Return the (X, Y) coordinate for the center point of the cell that contains the specified text.  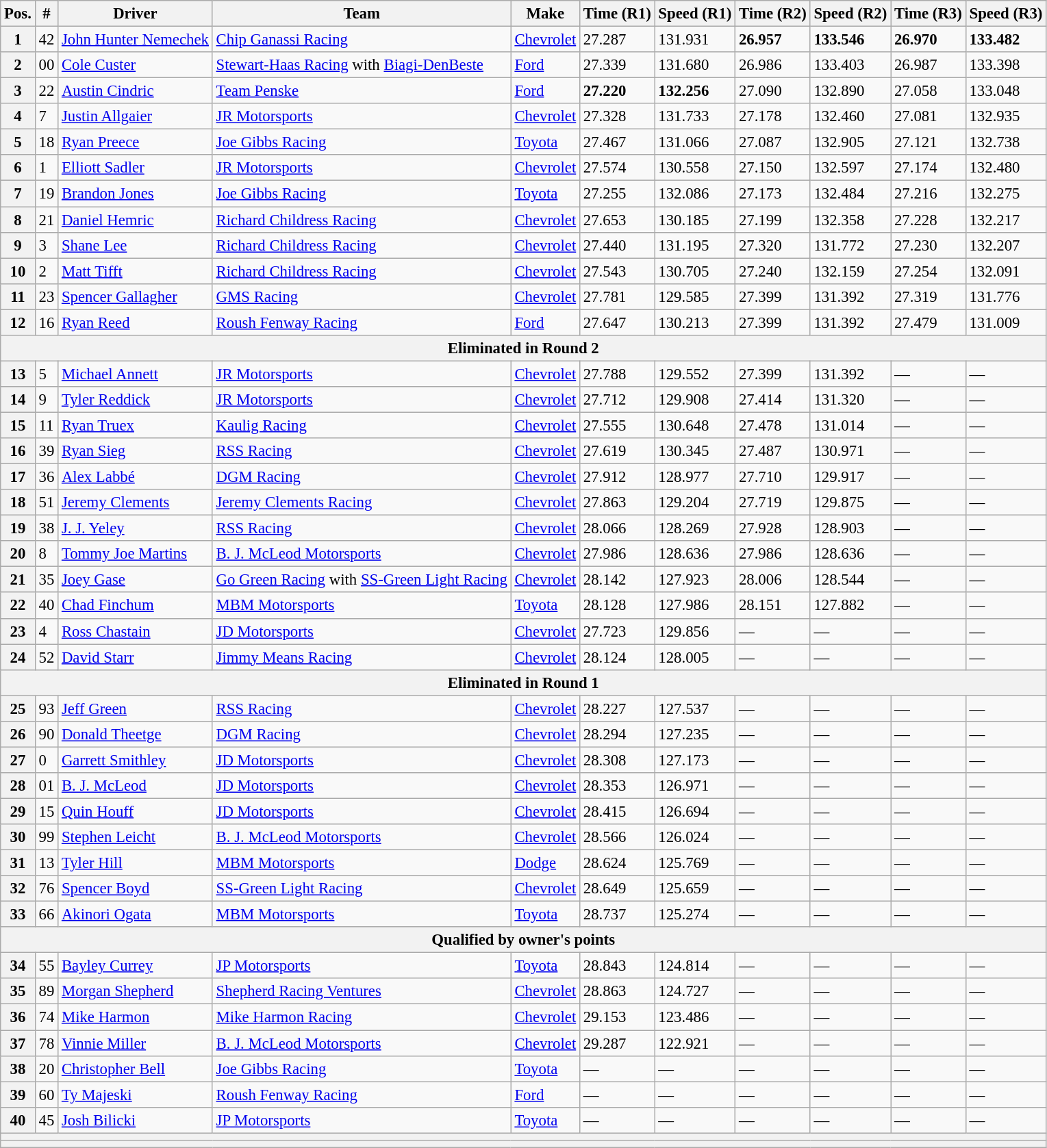
Cole Custer (136, 65)
27.090 (773, 91)
Elliott Sadler (136, 168)
27.254 (929, 271)
131.014 (850, 425)
Team (362, 14)
27.240 (773, 271)
27.058 (929, 91)
Eliminated in Round 1 (523, 683)
129.856 (695, 631)
66 (47, 915)
27.574 (618, 168)
27.543 (618, 271)
28.624 (618, 863)
27.414 (773, 400)
Qualified by owner's points (523, 940)
Ryan Preece (136, 142)
45 (47, 1120)
Ryan Sieg (136, 451)
27.647 (618, 322)
Chad Finchum (136, 606)
Driver (136, 14)
27.863 (618, 502)
Matt Tifft (136, 271)
131.009 (1006, 322)
99 (47, 837)
27.928 (773, 528)
132.484 (850, 194)
130.705 (695, 271)
26.987 (929, 65)
27.328 (618, 116)
27.653 (618, 220)
133.546 (850, 40)
Spencer Gallagher (136, 296)
Ty Majeski (136, 1095)
Garrett Smithley (136, 760)
27.723 (618, 631)
Time (R1) (618, 14)
Dodge (545, 863)
131.931 (695, 40)
132.207 (1006, 245)
Joey Gase (136, 580)
129.917 (850, 477)
Tyler Hill (136, 863)
127.986 (695, 606)
Jeff Green (136, 709)
Speed (R2) (850, 14)
128.903 (850, 528)
130.345 (695, 451)
60 (47, 1095)
132.091 (1006, 271)
28.142 (618, 580)
27.220 (618, 91)
Vinnie Miller (136, 1043)
Shepherd Racing Ventures (362, 992)
Speed (R1) (695, 14)
Tyler Reddick (136, 400)
29.153 (618, 1017)
Mike Harmon Racing (362, 1017)
Go Green Racing with SS-Green Light Racing (362, 580)
89 (47, 992)
27.228 (929, 220)
128.269 (695, 528)
90 (47, 735)
132.890 (850, 91)
127.173 (695, 760)
Stephen Leicht (136, 837)
Brandon Jones (136, 194)
130.971 (850, 451)
28.006 (773, 580)
26.986 (773, 65)
Jimmy Means Racing (362, 657)
Speed (R3) (1006, 14)
28.863 (618, 992)
126.694 (695, 811)
132.905 (850, 142)
132.738 (1006, 142)
126.971 (695, 786)
27.199 (773, 220)
129.552 (695, 374)
Mike Harmon (136, 1017)
John Hunter Nemechek (136, 40)
131.066 (695, 142)
27.712 (618, 400)
Akinori Ogata (136, 915)
52 (47, 657)
27.150 (773, 168)
130.558 (695, 168)
127.923 (695, 580)
Ryan Reed (136, 322)
GMS Racing (362, 296)
37 (18, 1043)
34 (18, 966)
28.415 (618, 811)
Austin Cindric (136, 91)
27.619 (618, 451)
27.912 (618, 477)
130.213 (695, 322)
32 (18, 889)
28.066 (618, 528)
14 (18, 400)
27.781 (618, 296)
78 (47, 1043)
17 (18, 477)
# (47, 14)
130.648 (695, 425)
124.727 (695, 992)
00 (47, 65)
129.908 (695, 400)
127.882 (850, 606)
Daniel Hemric (136, 220)
131.680 (695, 65)
J. J. Yeley (136, 528)
132.217 (1006, 220)
27.555 (618, 425)
131.772 (850, 245)
29 (18, 811)
27.478 (773, 425)
129.204 (695, 502)
28.843 (618, 966)
125.659 (695, 889)
30 (18, 837)
28.128 (618, 606)
27 (18, 760)
28.737 (618, 915)
27.788 (618, 374)
129.875 (850, 502)
Morgan Shepherd (136, 992)
01 (47, 786)
133.048 (1006, 91)
Ryan Truex (136, 425)
28.294 (618, 735)
Tommy Joe Martins (136, 554)
Stewart-Haas Racing with Biagi-DenBeste (362, 65)
27.467 (618, 142)
27.230 (929, 245)
27.216 (929, 194)
27.320 (773, 245)
132.275 (1006, 194)
SS-Green Light Racing (362, 889)
133.403 (850, 65)
132.086 (695, 194)
33 (18, 915)
125.769 (695, 863)
129.585 (695, 296)
28.124 (618, 657)
26.970 (929, 40)
133.398 (1006, 65)
28 (18, 786)
Michael Annett (136, 374)
Team Penske (362, 91)
24 (18, 657)
Jeremy Clements (136, 502)
Bayley Currey (136, 966)
132.256 (695, 91)
26.957 (773, 40)
Josh Bilicki (136, 1120)
28.353 (618, 786)
133.482 (1006, 40)
132.159 (850, 271)
27.178 (773, 116)
127.537 (695, 709)
131.195 (695, 245)
28.227 (618, 709)
Quin Houff (136, 811)
27.174 (929, 168)
26 (18, 735)
132.460 (850, 116)
131.776 (1006, 296)
128.977 (695, 477)
131.320 (850, 400)
Christopher Bell (136, 1069)
130.185 (695, 220)
27.719 (773, 502)
127.235 (695, 735)
Pos. (18, 14)
124.814 (695, 966)
Time (R2) (773, 14)
132.358 (850, 220)
Kaulig Racing (362, 425)
27.081 (929, 116)
12 (18, 322)
28.649 (618, 889)
Donald Theetge (136, 735)
Make (545, 14)
B. J. McLeod (136, 786)
Justin Allgaier (136, 116)
27.173 (773, 194)
Shane Lee (136, 245)
27.319 (929, 296)
27.710 (773, 477)
93 (47, 709)
132.480 (1006, 168)
Alex Labbé (136, 477)
28.566 (618, 837)
27.339 (618, 65)
Time (R3) (929, 14)
Jeremy Clements Racing (362, 502)
Spencer Boyd (136, 889)
128.544 (850, 580)
10 (18, 271)
28.308 (618, 760)
31 (18, 863)
131.733 (695, 116)
74 (47, 1017)
27.287 (618, 40)
David Starr (136, 657)
Chip Ganassi Racing (362, 40)
0 (47, 760)
132.597 (850, 168)
Ross Chastain (136, 631)
27.087 (773, 142)
125.274 (695, 915)
27.121 (929, 142)
28.151 (773, 606)
42 (47, 40)
6 (18, 168)
126.024 (695, 837)
27.440 (618, 245)
25 (18, 709)
29.287 (618, 1043)
27.479 (929, 322)
122.921 (695, 1043)
Eliminated in Round 2 (523, 348)
123.486 (695, 1017)
55 (47, 966)
51 (47, 502)
76 (47, 889)
128.005 (695, 657)
27.487 (773, 451)
132.935 (1006, 116)
27.255 (618, 194)
